Output the [X, Y] coordinate of the center of the cell containing the given text.  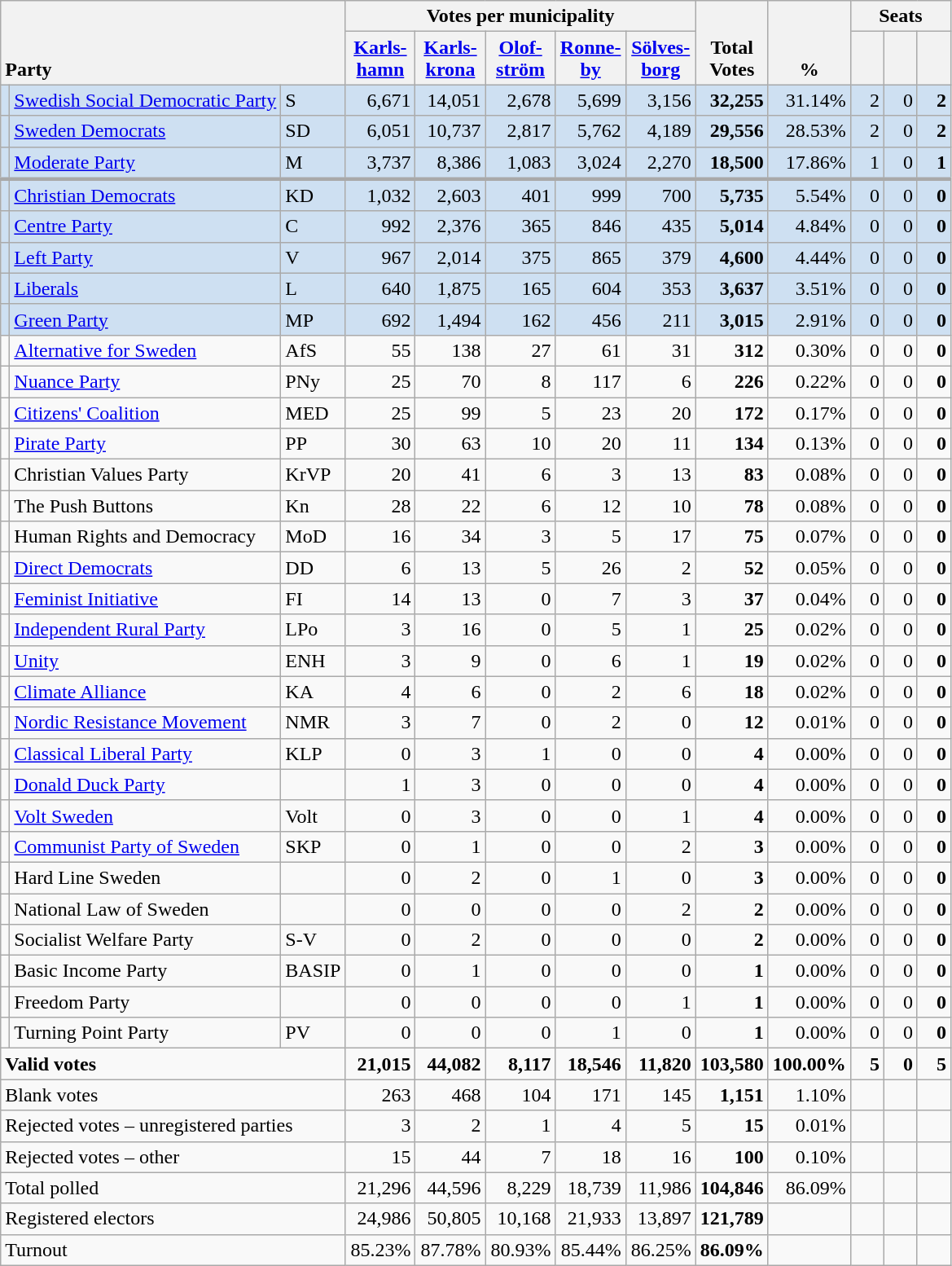
Party [173, 42]
5,699 [590, 100]
63 [450, 444]
Sölves- borg [660, 59]
31.14% [809, 100]
846 [590, 226]
44,082 [450, 1064]
468 [450, 1095]
353 [660, 288]
162 [520, 319]
ENH [313, 661]
22 [450, 506]
34 [450, 537]
172 [731, 413]
KrVP [313, 475]
0.07% [809, 537]
145 [660, 1095]
29,556 [731, 131]
21,296 [380, 1188]
Christian Democrats [145, 196]
National Law of Sweden [145, 908]
2,376 [450, 226]
99 [450, 413]
31 [660, 350]
3,637 [731, 288]
85.23% [380, 1250]
DD [313, 568]
Swedish Social Democratic Party [145, 100]
PV [313, 1033]
Socialist Welfare Party [145, 940]
Donald Duck Party [145, 785]
27 [520, 350]
1.10% [809, 1095]
87.78% [450, 1250]
Liberals [145, 288]
Classical Liberal Party [145, 754]
Volt Sweden [145, 815]
S [313, 100]
5,735 [731, 196]
L [313, 288]
Nordic Resistance Movement [145, 723]
999 [590, 196]
435 [660, 226]
312 [731, 350]
3,015 [731, 319]
V [313, 257]
138 [450, 350]
3.51% [809, 288]
17.86% [809, 163]
Centre Party [145, 226]
9 [450, 661]
1,032 [380, 196]
% [809, 42]
2,603 [450, 196]
100.00% [809, 1064]
Turnout [173, 1250]
2,270 [660, 163]
4.44% [809, 257]
SKP [313, 846]
Kn [313, 506]
24,986 [380, 1219]
17 [660, 537]
226 [731, 381]
78 [731, 506]
85.44% [590, 1250]
30 [380, 444]
11 [660, 444]
21,933 [590, 1219]
NMR [313, 723]
23 [590, 413]
C [313, 226]
6,051 [380, 131]
26 [590, 568]
KA [313, 692]
Unity [145, 661]
80.93% [520, 1250]
117 [590, 381]
18,500 [731, 163]
14,051 [450, 100]
8 [520, 381]
Ronne- by [590, 59]
1,875 [450, 288]
121,789 [731, 1219]
211 [660, 319]
Independent Rural Party [145, 630]
Nuance Party [145, 381]
28 [380, 506]
1,083 [520, 163]
55 [380, 350]
61 [590, 350]
992 [380, 226]
6,671 [380, 100]
32,255 [731, 100]
0.04% [809, 599]
5,762 [590, 131]
Citizens' Coalition [145, 413]
S-V [313, 940]
Pirate Party [145, 444]
28.53% [809, 131]
11,986 [660, 1188]
SD [313, 131]
Karls- hamn [380, 59]
2.91% [809, 319]
1,151 [731, 1095]
Volt [313, 815]
Alternative for Sweden [145, 350]
Freedom Party [145, 1002]
10,168 [520, 1219]
103,580 [731, 1064]
18,546 [590, 1064]
1,494 [450, 319]
KLP [313, 754]
Total Votes [731, 42]
Turning Point Party [145, 1033]
Direct Democrats [145, 568]
Karls- krona [450, 59]
44,596 [450, 1188]
19 [731, 661]
3,024 [590, 163]
14 [380, 599]
Green Party [145, 319]
83 [731, 475]
640 [380, 288]
0.05% [809, 568]
365 [520, 226]
2,014 [450, 257]
Communist Party of Sweden [145, 846]
BASIP [313, 971]
2,817 [520, 131]
Total polled [173, 1188]
3,737 [380, 163]
700 [660, 196]
104,846 [731, 1188]
375 [520, 257]
3,156 [660, 100]
MED [313, 413]
0.22% [809, 381]
The Push Buttons [145, 506]
Moderate Party [145, 163]
967 [380, 257]
LPo [313, 630]
Sweden Democrats [145, 131]
AfS [313, 350]
Left Party [145, 257]
0.30% [809, 350]
104 [520, 1095]
865 [590, 257]
Olof- ström [520, 59]
456 [590, 319]
10,737 [450, 131]
134 [731, 444]
KD [313, 196]
171 [590, 1095]
8,117 [520, 1064]
Seats [901, 16]
52 [731, 568]
2,678 [520, 100]
100 [731, 1157]
Registered electors [173, 1219]
401 [520, 196]
37 [731, 599]
11,820 [660, 1064]
13,897 [660, 1219]
Blank votes [173, 1095]
21,015 [380, 1064]
5,014 [731, 226]
44 [450, 1157]
Christian Values Party [145, 475]
0.10% [809, 1157]
8,386 [450, 163]
379 [660, 257]
Valid votes [173, 1064]
41 [450, 475]
604 [590, 288]
Basic Income Party [145, 971]
4.84% [809, 226]
MoD [313, 537]
Human Rights and Democracy [145, 537]
86.25% [660, 1250]
Climate Alliance [145, 692]
165 [520, 288]
FI [313, 599]
Votes per municipality [520, 16]
0.17% [809, 413]
PP [313, 444]
M [313, 163]
Rejected votes – unregistered parties [173, 1126]
5.54% [809, 196]
0.13% [809, 444]
70 [450, 381]
50,805 [450, 1219]
Rejected votes – other [173, 1157]
263 [380, 1095]
Feminist Initiative [145, 599]
4,189 [660, 131]
692 [380, 319]
MP [313, 319]
PNy [313, 381]
8,229 [520, 1188]
4,600 [731, 257]
Hard Line Sweden [145, 877]
18,739 [590, 1188]
75 [731, 537]
